Identify which cell holds the provided text, then report its [X, Y] central coordinate. 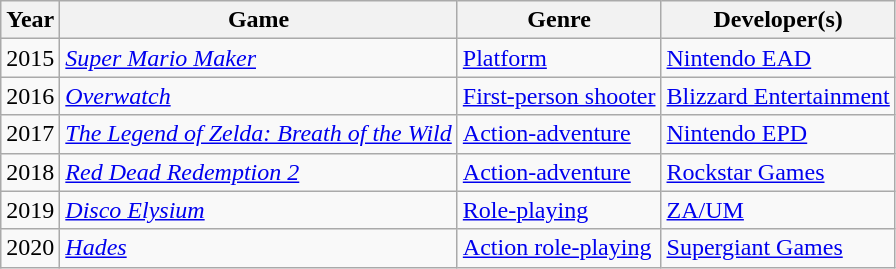
Nintendo EAD [778, 58]
2020 [30, 248]
Supergiant Games [778, 248]
Overwatch [258, 96]
First-person shooter [559, 96]
Red Dead Redemption 2 [258, 172]
2017 [30, 134]
Game [258, 20]
Disco Elysium [258, 210]
2019 [30, 210]
Genre [559, 20]
2016 [30, 96]
Nintendo EPD [778, 134]
Super Mario Maker [258, 58]
Hades [258, 248]
Blizzard Entertainment [778, 96]
2018 [30, 172]
Developer(s) [778, 20]
Rockstar Games [778, 172]
2015 [30, 58]
Role-playing [559, 210]
The Legend of Zelda: Breath of the Wild [258, 134]
ZA/UM [778, 210]
Platform [559, 58]
Action role-playing [559, 248]
Year [30, 20]
